Locate the cell with the specified text and output its [x, y] center coordinate. 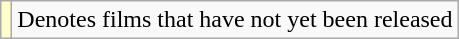
Denotes films that have not yet been released [235, 20]
